Capture the cell that displays the provided text and extract its [X, Y] central coordinate. 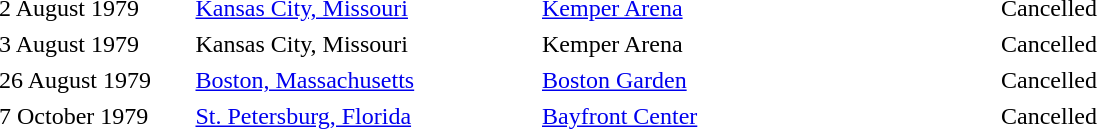
Kansas City, Missouri [364, 44]
Kemper Arena [767, 44]
Boston, Massachusetts [364, 80]
Boston Garden [767, 80]
